Extract the (X, Y) coordinate from the center of the cell holding the provided text.  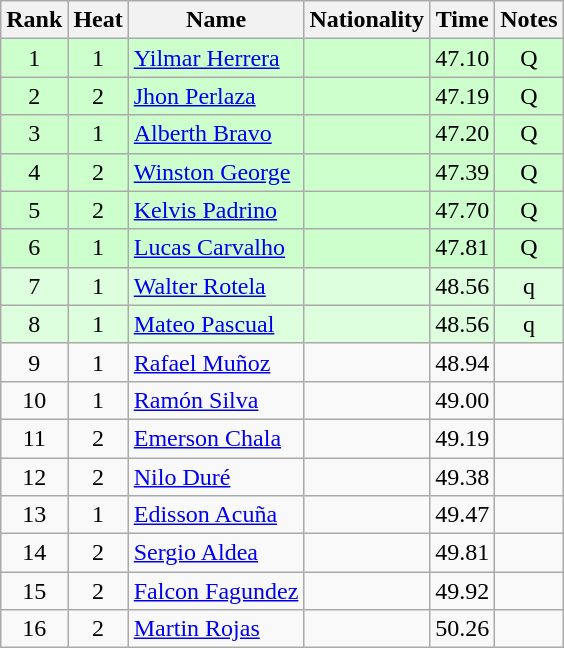
47.81 (462, 248)
7 (34, 286)
Mateo Pascual (216, 324)
8 (34, 324)
12 (34, 477)
9 (34, 362)
Martin Rojas (216, 629)
Rank (34, 20)
49.47 (462, 515)
49.00 (462, 400)
49.81 (462, 553)
Kelvis Padrino (216, 210)
Notes (529, 20)
4 (34, 172)
14 (34, 553)
Name (216, 20)
47.19 (462, 96)
6 (34, 248)
Winston George (216, 172)
47.10 (462, 58)
3 (34, 134)
48.94 (462, 362)
Ramón Silva (216, 400)
47.70 (462, 210)
15 (34, 591)
Yilmar Herrera (216, 58)
Edisson Acuña (216, 515)
Time (462, 20)
Walter Rotela (216, 286)
Falcon Fagundez (216, 591)
47.20 (462, 134)
50.26 (462, 629)
5 (34, 210)
Emerson Chala (216, 438)
Alberth Bravo (216, 134)
Lucas Carvalho (216, 248)
11 (34, 438)
49.38 (462, 477)
Sergio Aldea (216, 553)
13 (34, 515)
Jhon Perlaza (216, 96)
49.92 (462, 591)
16 (34, 629)
47.39 (462, 172)
Nilo Duré (216, 477)
10 (34, 400)
49.19 (462, 438)
Rafael Muñoz (216, 362)
Nationality (367, 20)
Heat (98, 20)
